From the cell containing the given text, extract its center point as (X, Y) coordinate. 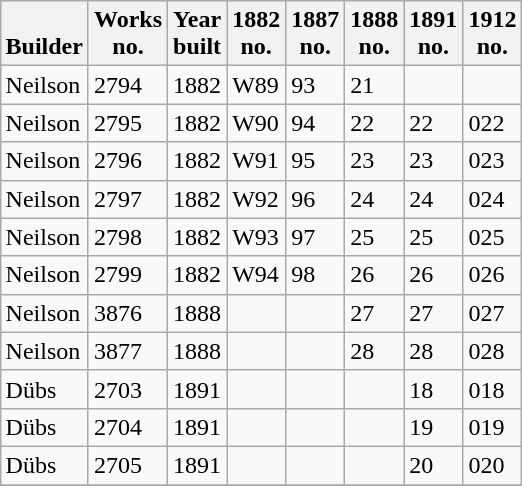
026 (492, 275)
1882no. (256, 34)
W91 (256, 161)
2796 (128, 161)
2794 (128, 85)
2798 (128, 237)
2799 (128, 275)
2705 (128, 465)
93 (316, 85)
W94 (256, 275)
3876 (128, 313)
1888no. (374, 34)
W93 (256, 237)
Worksno. (128, 34)
Builder (44, 34)
018 (492, 389)
2797 (128, 199)
023 (492, 161)
1887no. (316, 34)
019 (492, 427)
18 (434, 389)
1912no. (492, 34)
028 (492, 351)
025 (492, 237)
W90 (256, 123)
027 (492, 313)
95 (316, 161)
94 (316, 123)
96 (316, 199)
20 (434, 465)
2703 (128, 389)
1891no. (434, 34)
Yearbuilt (198, 34)
98 (316, 275)
2795 (128, 123)
W89 (256, 85)
022 (492, 123)
3877 (128, 351)
21 (374, 85)
020 (492, 465)
W92 (256, 199)
97 (316, 237)
024 (492, 199)
2704 (128, 427)
19 (434, 427)
